Locate the cell with the specified text and output its [x, y] center coordinate. 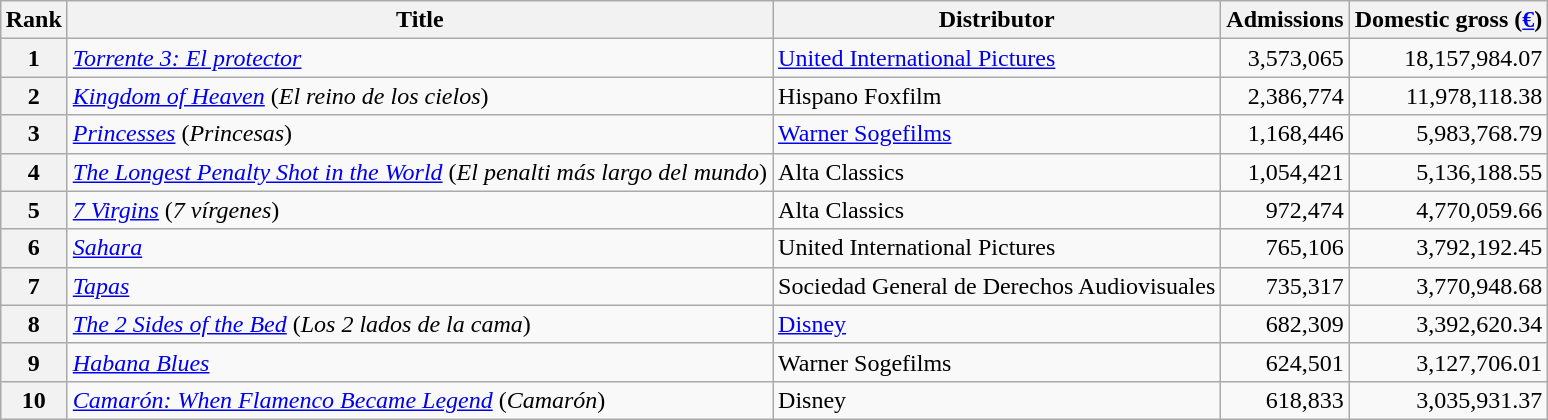
Habana Blues [420, 362]
682,309 [1285, 324]
Sociedad General de Derechos Audiovisuales [997, 286]
2,386,774 [1285, 96]
7 [34, 286]
The 2 Sides of the Bed (Los 2 lados de la cama) [420, 324]
735,317 [1285, 286]
3,792,192.45 [1448, 248]
6 [34, 248]
4,770,059.66 [1448, 210]
972,474 [1285, 210]
3,573,065 [1285, 58]
1,054,421 [1285, 172]
618,833 [1285, 400]
8 [34, 324]
10 [34, 400]
1 [34, 58]
11,978,118.38 [1448, 96]
Admissions [1285, 20]
Rank [34, 20]
Princesses (Princesas) [420, 134]
9 [34, 362]
Title [420, 20]
5,983,768.79 [1448, 134]
5,136,188.55 [1448, 172]
Domestic gross (€) [1448, 20]
4 [34, 172]
The Longest Penalty Shot in the World (El penalti más largo del mundo) [420, 172]
5 [34, 210]
765,106 [1285, 248]
Hispano Foxfilm [997, 96]
3,035,931.37 [1448, 400]
3,392,620.34 [1448, 324]
Camarón: When Flamenco Became Legend (Camarón) [420, 400]
Torrente 3: El protector [420, 58]
Sahara [420, 248]
624,501 [1285, 362]
3,127,706.01 [1448, 362]
3,770,948.68 [1448, 286]
Kingdom of Heaven (El reino de los cielos) [420, 96]
2 [34, 96]
18,157,984.07 [1448, 58]
7 Virgins (7 vírgenes) [420, 210]
Tapas [420, 286]
3 [34, 134]
Distributor [997, 20]
1,168,446 [1285, 134]
